Determine the [x, y] coordinate at the center of the cell enclosing the given text.  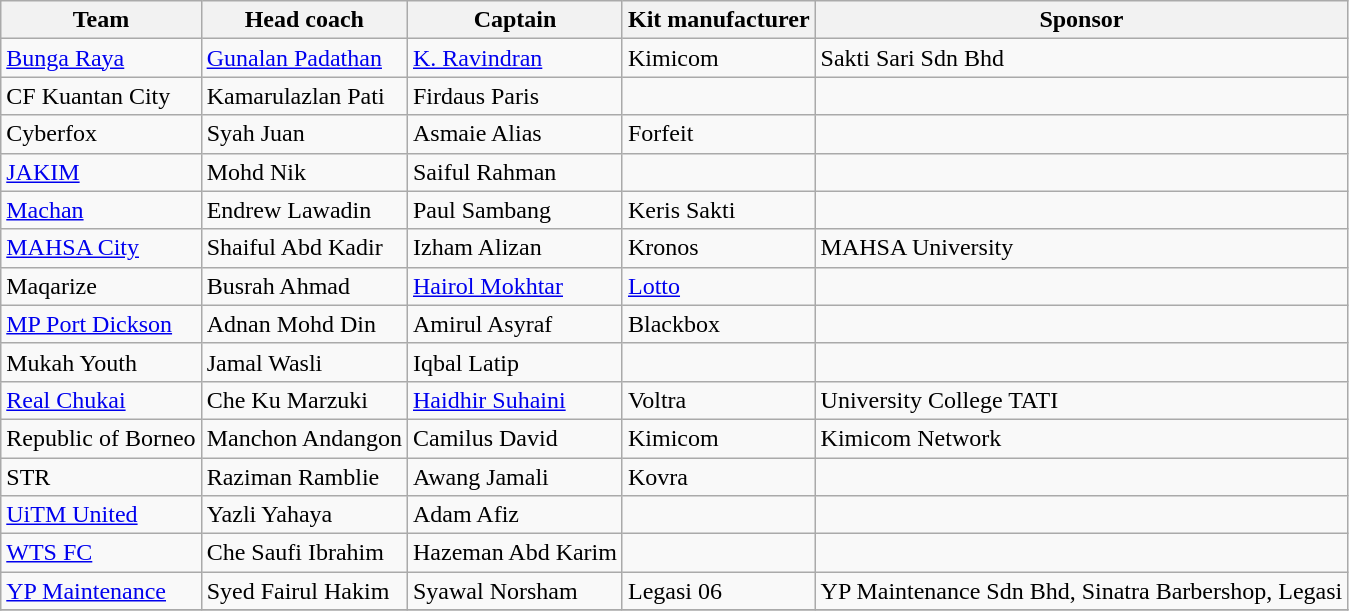
Mukah Youth [101, 362]
Haidhir Suhaini [514, 400]
Bunga Raya [101, 58]
Cyberfox [101, 134]
Iqbal Latip [514, 362]
YP Maintenance [101, 591]
Voltra [718, 400]
University College TATI [1082, 400]
Shaiful Abd Kadir [304, 248]
Machan [101, 210]
Jamal Wasli [304, 362]
Captain [514, 20]
Adnan Mohd Din [304, 324]
Yazli Yahaya [304, 515]
Asmaie Alias [514, 134]
Team [101, 20]
Kronos [718, 248]
Maqarize [101, 286]
WTS FC [101, 553]
Mohd Nik [304, 172]
Blackbox [718, 324]
Kovra [718, 477]
Firdaus Paris [514, 96]
YP Maintenance Sdn Bhd, Sinatra Barbershop, Legasi [1082, 591]
Syed Fairul Hakim [304, 591]
Raziman Ramblie [304, 477]
Head coach [304, 20]
Awang Jamali [514, 477]
Legasi 06 [718, 591]
Kit manufacturer [718, 20]
Hazeman Abd Karim [514, 553]
Kimicom Network [1082, 438]
Real Chukai [101, 400]
STR [101, 477]
Lotto [718, 286]
UiTM United [101, 515]
Amirul Asyraf [514, 324]
Adam Afiz [514, 515]
Manchon Andangon [304, 438]
Forfeit [718, 134]
Che Ku Marzuki [304, 400]
MAHSA University [1082, 248]
Izham Alizan [514, 248]
Republic of Borneo [101, 438]
Gunalan Padathan [304, 58]
Busrah Ahmad [304, 286]
Paul Sambang [514, 210]
K. Ravindran [514, 58]
Hairol Mokhtar [514, 286]
Endrew Lawadin [304, 210]
Camilus David [514, 438]
Saiful Rahman [514, 172]
Kamarulazlan Pati [304, 96]
Keris Sakti [718, 210]
Sponsor [1082, 20]
Sakti Sari Sdn Bhd [1082, 58]
Syah Juan [304, 134]
Che Saufi Ibrahim [304, 553]
MP Port Dickson [101, 324]
CF Kuantan City [101, 96]
JAKIM [101, 172]
Syawal Norsham [514, 591]
MAHSA City [101, 248]
